Identify which cell holds the provided text, then report its (x, y) central coordinate. 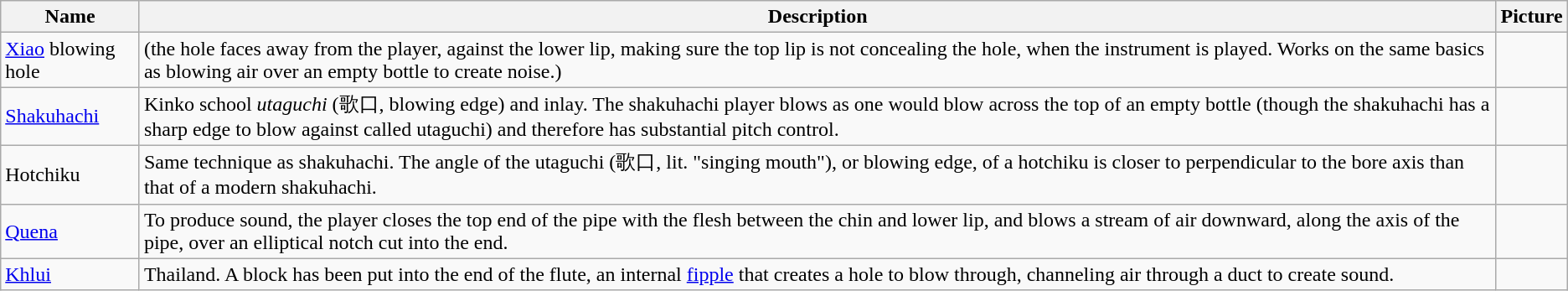
Hotchiku (70, 174)
Description (818, 17)
Name (70, 17)
Quena (70, 231)
Xiao blowing hole (70, 60)
Khlui (70, 274)
Picture (1531, 17)
Shakuhachi (70, 117)
